Detect which cell encompasses the target text, then output its (X, Y) center coordinate. 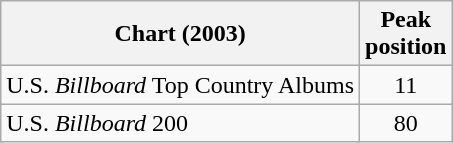
Chart (2003) (180, 34)
11 (406, 85)
U.S. Billboard Top Country Albums (180, 85)
Peakposition (406, 34)
U.S. Billboard 200 (180, 123)
80 (406, 123)
